Determine the [X, Y] coordinate at the center of the cell enclosing the given text.  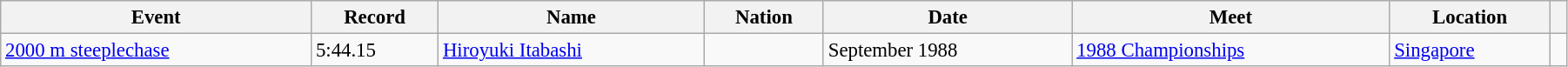
Singapore [1471, 50]
5:44.15 [375, 50]
Name [572, 17]
Location [1471, 17]
Meet [1230, 17]
2000 m steeplechase [157, 50]
Record [375, 17]
1988 Championships [1230, 50]
September 1988 [947, 50]
Hiroyuki Itabashi [572, 50]
Event [157, 17]
Date [947, 17]
Nation [764, 17]
